Capture the cell that displays the provided text and extract its (X, Y) central coordinate. 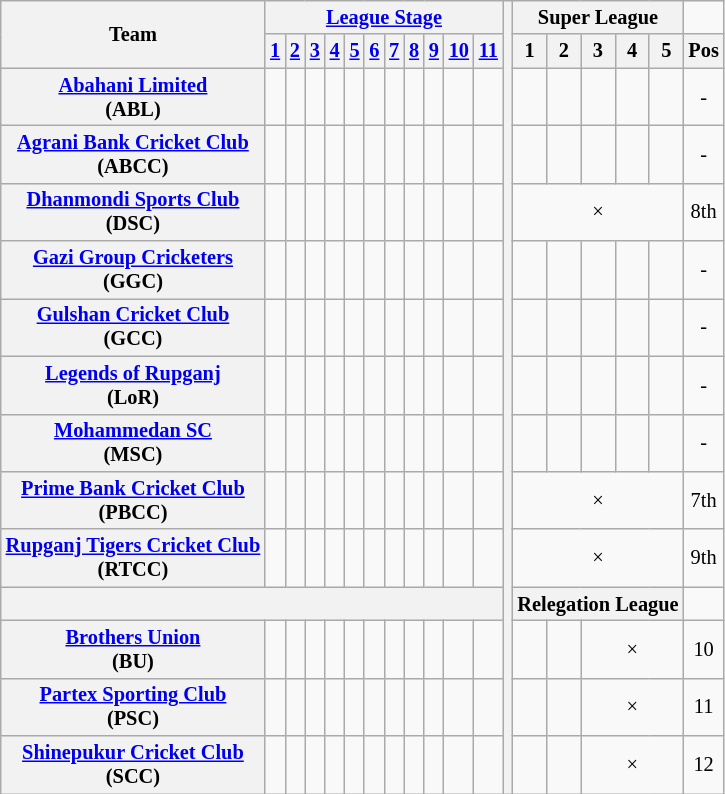
Prime Bank Cricket Club(PBCC) (133, 500)
Team (133, 34)
8th (704, 212)
9th (704, 558)
6 (374, 51)
Shinepukur Cricket Club(SCC) (133, 765)
7th (704, 500)
8 (414, 51)
Gazi Group Cricketers(GGC) (133, 270)
Super League (598, 17)
Agrani Bank Cricket Club(ABCC) (133, 154)
7 (394, 51)
Mohammedan SC(MSC) (133, 443)
League Stage (384, 17)
Brothers Union(BU) (133, 649)
12 (704, 765)
Gulshan Cricket Club(GCC) (133, 327)
9 (434, 51)
Relegation League (598, 604)
Dhanmondi Sports Club(DSC) (133, 212)
Rupganj Tigers Cricket Club(RTCC) (133, 558)
Abahani Limited(ABL) (133, 97)
Legends of Rupganj(LoR) (133, 385)
Partex Sporting Club(PSC) (133, 707)
Pos (704, 51)
